Return the [X, Y] coordinate for the center point of the cell that contains the specified text.  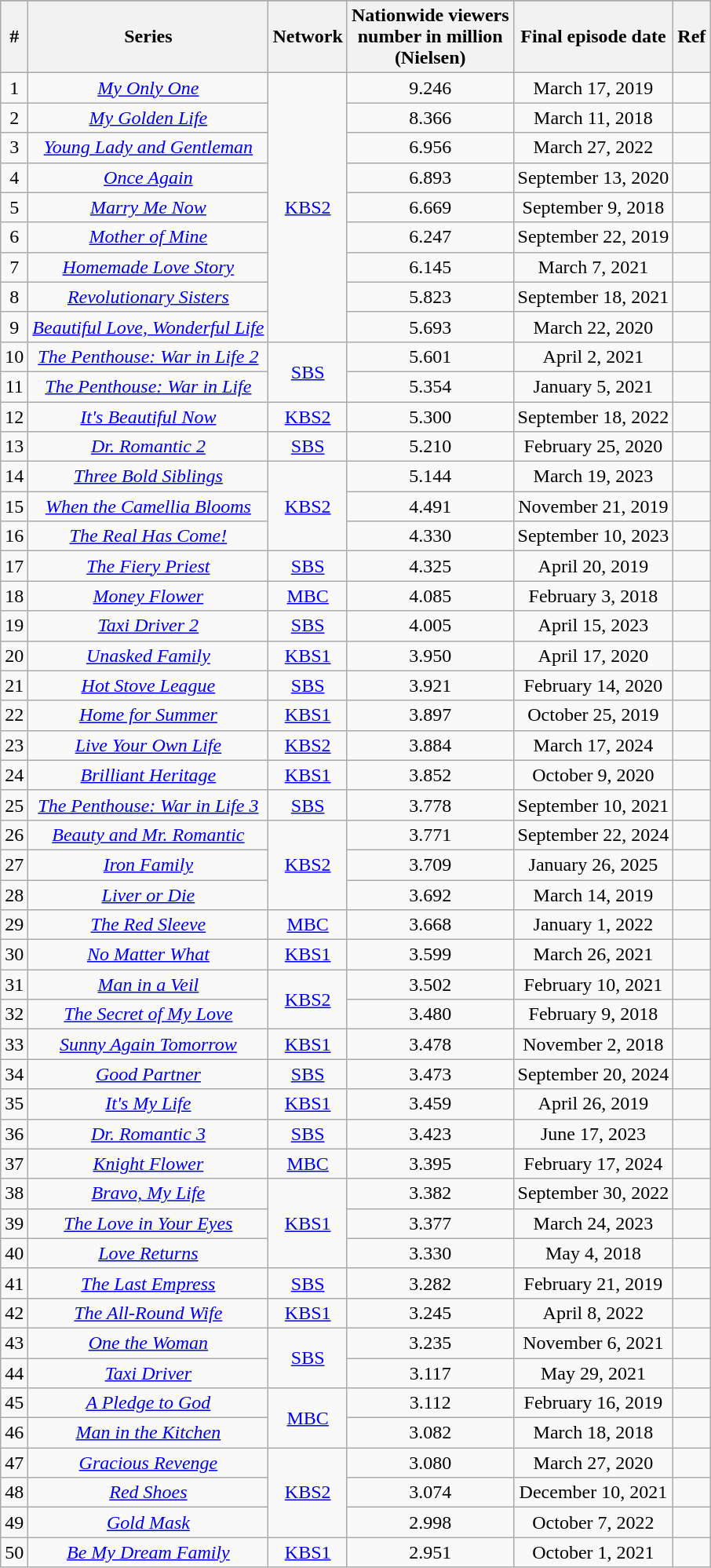
3.771 [430, 835]
March 19, 2023 [593, 477]
March 27, 2022 [593, 148]
45 [14, 1403]
13 [14, 447]
3.884 [430, 745]
October 1, 2021 [593, 1552]
26 [14, 835]
3.074 [430, 1493]
The All-Round Wife [148, 1313]
6 [14, 237]
December 10, 2021 [593, 1493]
November 21, 2019 [593, 506]
8.366 [430, 118]
Nationwide viewersnumber in million(Nielsen) [430, 37]
1 [14, 88]
Beauty and Mr. Romantic [148, 835]
Bravo, My Life [148, 1193]
10 [14, 356]
September 20, 2024 [593, 1074]
42 [14, 1313]
The Last Empress [148, 1283]
33 [14, 1044]
The Red Sleeve [148, 925]
Mother of Mine [148, 237]
5.300 [430, 417]
7 [14, 267]
The Penthouse: War in Life [148, 386]
2 [14, 118]
Homemade Love Story [148, 267]
3.330 [430, 1253]
6.247 [430, 237]
Live Your Own Life [148, 745]
17 [14, 566]
15 [14, 506]
Ref [692, 37]
3.480 [430, 1014]
Series [148, 37]
March 24, 2023 [593, 1223]
No Matter What [148, 955]
Love Returns [148, 1253]
February 16, 2019 [593, 1403]
Dr. Romantic 2 [148, 447]
40 [14, 1253]
49 [14, 1522]
September 13, 2020 [593, 177]
February 17, 2024 [593, 1164]
4.325 [430, 566]
Taxi Driver [148, 1373]
September 30, 2022 [593, 1193]
January 26, 2025 [593, 864]
The Fiery Priest [148, 566]
3.668 [430, 925]
5.601 [430, 356]
Man in the Kitchen [148, 1433]
The Secret of My Love [148, 1014]
Good Partner [148, 1074]
The Penthouse: War in Life 3 [148, 805]
Man in a Veil [148, 985]
Network [308, 37]
3.921 [430, 685]
October 7, 2022 [593, 1522]
21 [14, 685]
May 4, 2018 [593, 1253]
September 10, 2021 [593, 805]
January 5, 2021 [593, 386]
6.145 [430, 267]
Beautiful Love, Wonderful Life [148, 327]
11 [14, 386]
March 26, 2021 [593, 955]
3.459 [430, 1104]
3.473 [430, 1074]
3.112 [430, 1403]
February 9, 2018 [593, 1014]
October 9, 2020 [593, 775]
Knight Flower [148, 1164]
Home for Summer [148, 715]
September 9, 2018 [593, 207]
3.502 [430, 985]
February 25, 2020 [593, 447]
38 [14, 1193]
2.951 [430, 1552]
5 [14, 207]
9.246 [430, 88]
27 [14, 864]
4.491 [430, 506]
May 29, 2021 [593, 1373]
March 17, 2019 [593, 88]
The Penthouse: War in Life 2 [148, 356]
16 [14, 536]
Hot Stove League [148, 685]
September 22, 2024 [593, 835]
March 22, 2020 [593, 327]
19 [14, 626]
April 20, 2019 [593, 566]
24 [14, 775]
31 [14, 985]
29 [14, 925]
3.692 [430, 894]
Young Lady and Gentleman [148, 148]
3.395 [430, 1164]
4.330 [430, 536]
Unasked Family [148, 656]
It's Beautiful Now [148, 417]
6.893 [430, 177]
April 15, 2023 [593, 626]
Gracious Revenge [148, 1463]
12 [14, 417]
46 [14, 1433]
25 [14, 805]
The Love in Your Eyes [148, 1223]
The Real Has Come! [148, 536]
3.082 [430, 1433]
3.282 [430, 1283]
Liver or Die [148, 894]
November 2, 2018 [593, 1044]
January 1, 2022 [593, 925]
April 8, 2022 [593, 1313]
3.709 [430, 864]
20 [14, 656]
One the Woman [148, 1343]
A Pledge to God [148, 1403]
April 26, 2019 [593, 1104]
50 [14, 1552]
3.245 [430, 1313]
3.478 [430, 1044]
3.235 [430, 1343]
February 10, 2021 [593, 985]
5.210 [430, 447]
When the Camellia Blooms [148, 506]
It's My Life [148, 1104]
47 [14, 1463]
14 [14, 477]
28 [14, 894]
March 7, 2021 [593, 267]
September 18, 2022 [593, 417]
March 18, 2018 [593, 1433]
22 [14, 715]
3 [14, 148]
3.423 [430, 1134]
5.144 [430, 477]
34 [14, 1074]
Three Bold Siblings [148, 477]
Brilliant Heritage [148, 775]
3.599 [430, 955]
Iron Family [148, 864]
Gold Mask [148, 1522]
February 14, 2020 [593, 685]
6.669 [430, 207]
Money Flower [148, 596]
5.693 [430, 327]
March 17, 2024 [593, 745]
39 [14, 1223]
February 3, 2018 [593, 596]
March 11, 2018 [593, 118]
September 18, 2021 [593, 297]
March 27, 2020 [593, 1463]
2.998 [430, 1522]
6.956 [430, 148]
43 [14, 1343]
Marry Me Now [148, 207]
3.117 [430, 1373]
5.823 [430, 297]
June 17, 2023 [593, 1134]
32 [14, 1014]
March 14, 2019 [593, 894]
4 [14, 177]
My Only One [148, 88]
Once Again [148, 177]
Sunny Again Tomorrow [148, 1044]
February 21, 2019 [593, 1283]
3.897 [430, 715]
44 [14, 1373]
3.377 [430, 1223]
Red Shoes [148, 1493]
My Golden Life [148, 118]
3.950 [430, 656]
3.852 [430, 775]
35 [14, 1104]
3.382 [430, 1193]
18 [14, 596]
Be My Dream Family [148, 1552]
3.080 [430, 1463]
4.005 [430, 626]
9 [14, 327]
48 [14, 1493]
November 6, 2021 [593, 1343]
36 [14, 1134]
8 [14, 297]
30 [14, 955]
37 [14, 1164]
Taxi Driver 2 [148, 626]
Dr. Romantic 3 [148, 1134]
April 2, 2021 [593, 356]
October 25, 2019 [593, 715]
4.085 [430, 596]
Final episode date [593, 37]
September 22, 2019 [593, 237]
5.354 [430, 386]
3.778 [430, 805]
Revolutionary Sisters [148, 297]
23 [14, 745]
# [14, 37]
April 17, 2020 [593, 656]
41 [14, 1283]
September 10, 2023 [593, 536]
